Capture the cell that displays the provided text and extract its (X, Y) central coordinate. 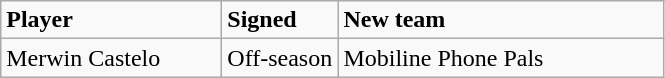
New team (501, 20)
Mobiline Phone Pals (501, 58)
Off-season (280, 58)
Player (112, 20)
Signed (280, 20)
Merwin Castelo (112, 58)
